Scan for the cell matching the given text and deliver its [X, Y] coordinate at center. 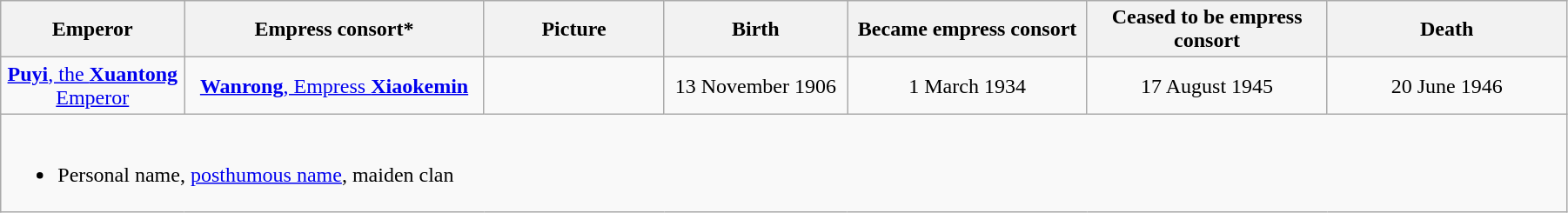
Wanrong, Empress Xiaokemin [334, 85]
Death [1447, 30]
1 March 1934 [968, 85]
17 August 1945 [1207, 85]
Picture [574, 30]
Ceased to be empress consort [1207, 30]
13 November 1906 [755, 85]
Puyi, the Xuantong Emperor [92, 85]
Empress consort* [334, 30]
Personal name, posthumous name, maiden clan [784, 163]
Became empress consort [968, 30]
Birth [755, 30]
Emperor [92, 30]
20 June 1946 [1447, 85]
